Search for the cell housing the specified text and yield its [x, y] center coordinate. 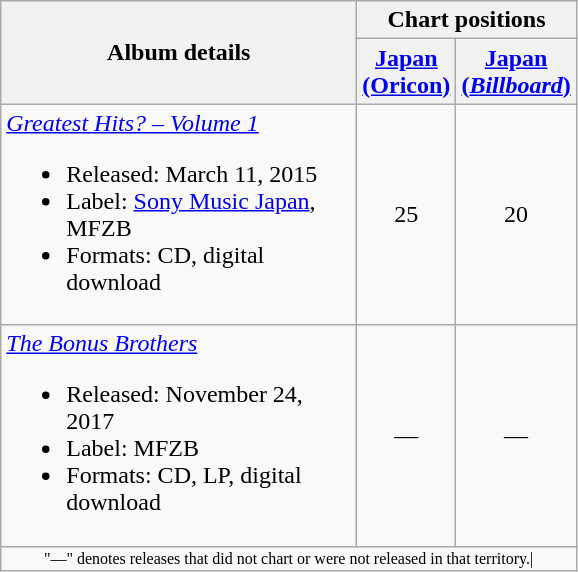
"—" denotes releases that did not chart or were not released in that territory.| [289, 558]
The Bonus BrothersReleased: November 24, 2017Label: MFZBFormats: CD, LP, digital download [179, 436]
Greatest Hits? – Volume 1Released: March 11, 2015Label: Sony Music Japan, MFZBFormats: CD, digital download [179, 214]
20 [516, 214]
Japan (Oricon) [406, 72]
Chart positions [466, 20]
Japan (Billboard) [516, 72]
Album details [179, 52]
25 [406, 214]
